Detect which cell encompasses the target text, then output its (X, Y) center coordinate. 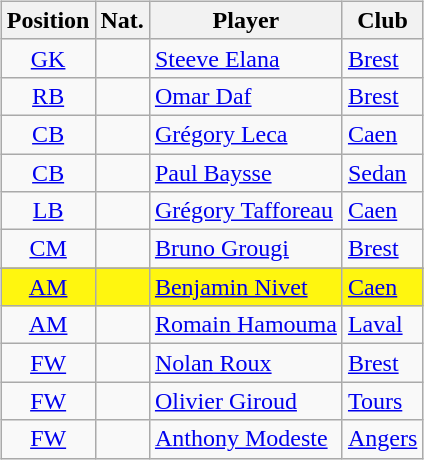
Steeve Elana (246, 58)
Olivier Giroud (246, 401)
Bruno Grougi (246, 249)
Club (382, 20)
Omar Daf (246, 96)
Grégory Tafforeau (246, 211)
LB (48, 211)
Nat. (122, 20)
Anthony Modeste (246, 439)
Laval (382, 325)
Player (246, 20)
RB (48, 96)
Benjamin Nivet (246, 287)
GK (48, 58)
Position (48, 20)
Paul Baysse (246, 173)
Nolan Roux (246, 363)
Grégory Leca (246, 134)
Sedan (382, 173)
Tours (382, 401)
Angers (382, 439)
CM (48, 249)
Romain Hamouma (246, 325)
